Return (X, Y) of the center of cell containing provided text 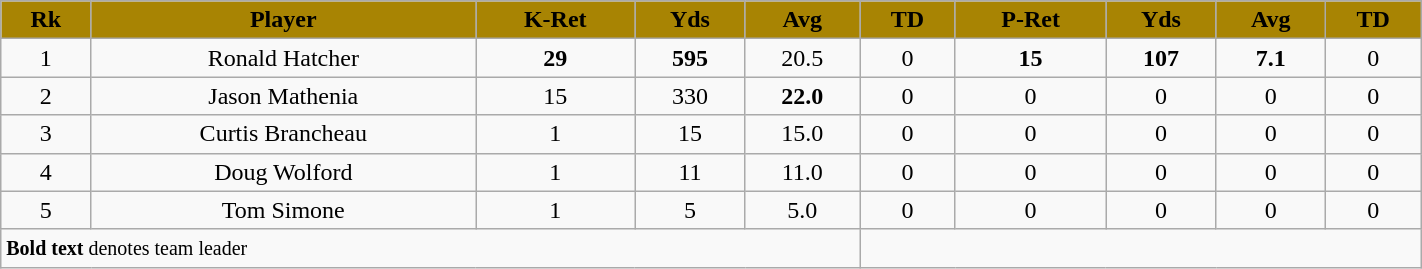
29 (556, 58)
4 (46, 172)
Rk (46, 20)
Ronald Hatcher (284, 58)
3 (46, 134)
20.5 (802, 58)
Tom Simone (284, 210)
595 (690, 58)
K-Ret (556, 20)
107 (1161, 58)
22.0 (802, 96)
P-Ret (1030, 20)
7.1 (1270, 58)
Jason Mathenia (284, 96)
11 (690, 172)
15.0 (802, 134)
Curtis Brancheau (284, 134)
Player (284, 20)
5.0 (802, 210)
2 (46, 96)
330 (690, 96)
Doug Wolford (284, 172)
11.0 (802, 172)
Bold text denotes team leader (430, 248)
